From the cell containing the given text, extract its center point as [X, Y] coordinate. 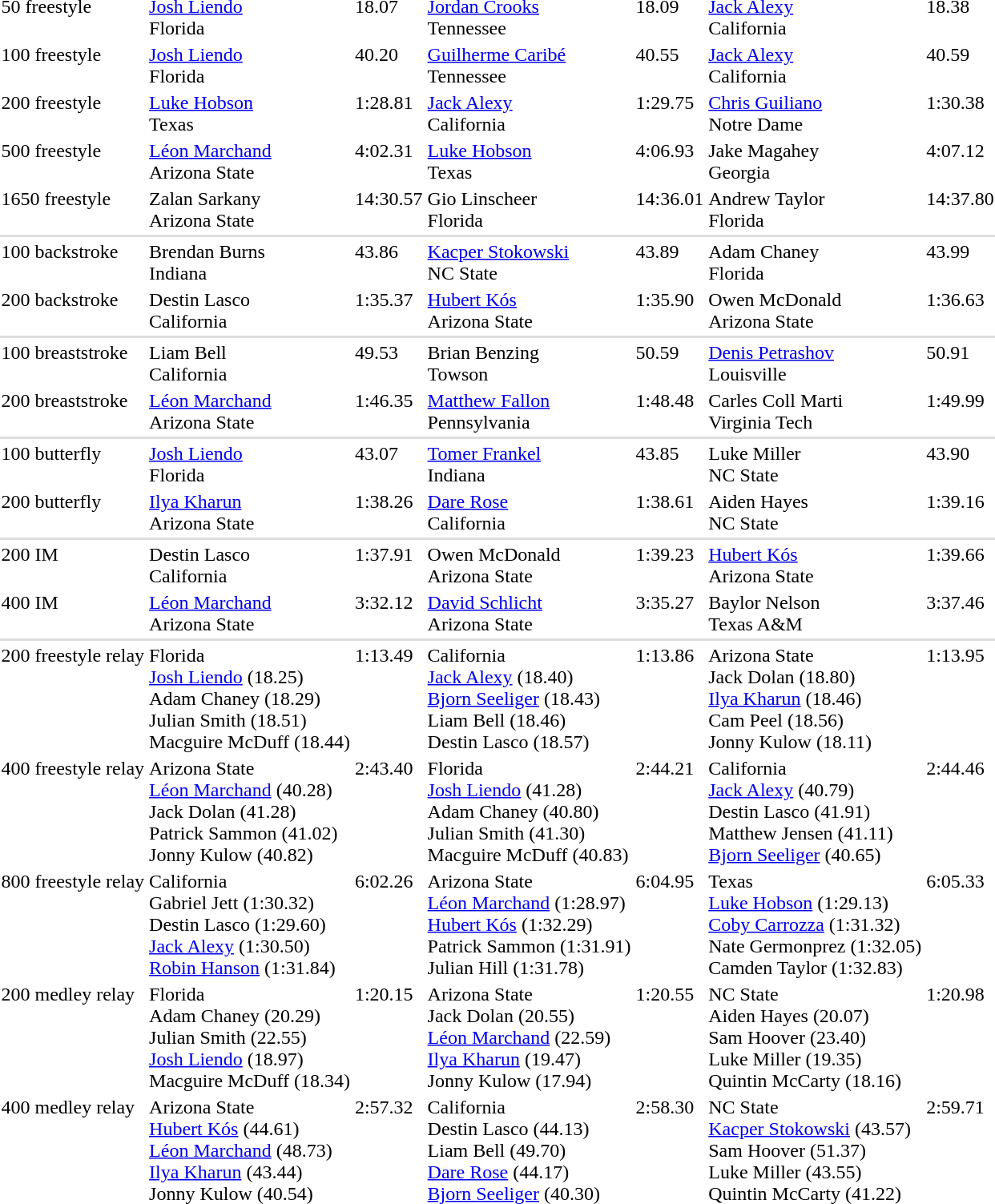
1:38.61 [670, 513]
Arizona StateLéon Marchand (40.28) Jack Dolan (41.28) Patrick Sammon (41.02) Jonny Kulow (40.82) [250, 811]
FloridaJosh Liendo (18.25)Adam Chaney (18.29)Julian Smith (18.51)Macguire McDuff (18.44) [250, 699]
CaliforniaJack Alexy (18.40)Bjorn Seeliger (18.43)Liam Bell (18.46)Destin Lasco (18.57) [529, 699]
43.86 [389, 263]
1:29.75 [670, 114]
14:36.01 [670, 210]
200 freestyle relay [73, 699]
1:28.81 [389, 114]
Jake MagaheyGeorgia [816, 162]
6:02.26 [389, 924]
Carles Coll MartiVirginia Tech [816, 412]
Chris GuilianoNotre Dame [816, 114]
43.89 [670, 263]
Matthew FallonPennsylvania [529, 412]
Adam ChaneyFlorida [816, 263]
Tomer FrankelIndiana [529, 465]
1:13.86 [670, 699]
1:39.23 [670, 566]
Luke MillerNC State [816, 465]
Arizona StateJack Dolan (18.80)Ilya Kharun (18.46)Cam Peel (18.56)Jonny Kulow (18.11) [816, 699]
4:02.31 [389, 162]
Liam BellCalifornia [250, 364]
200 butterfly [73, 513]
Florida Adam Chaney (20.29) Julian Smith (22.55) Josh Liendo (18.97) Macguire McDuff (18.34) [250, 1037]
400 IM [73, 614]
500 freestyle [73, 162]
FloridaJosh Liendo (41.28) Adam Chaney (40.80) Julian Smith (41.30) Macguire McDuff (40.83) [529, 811]
NC State Aiden Hayes (20.07) Sam Hoover (23.40) Luke Miller (19.35) Quintin McCarty (18.16) [816, 1037]
Brian BenzingTowson [529, 364]
4:06.93 [670, 162]
200 medley relay [73, 1037]
1:20.15 [389, 1037]
40.20 [389, 66]
2:44.21 [670, 811]
Zalan SarkanyArizona State [250, 210]
Gio LinscheerFlorida [529, 210]
1:35.90 [670, 311]
2:43.40 [389, 811]
40.55 [670, 66]
800 freestyle relay [73, 924]
43.07 [389, 465]
3:32.12 [389, 614]
400 freestyle relay [73, 811]
43.85 [670, 465]
Guilherme CaribéTennessee [529, 66]
Aiden HayesNC State [816, 513]
200 breaststroke [73, 412]
1:20.55 [670, 1037]
200 backstroke [73, 311]
1:48.48 [670, 412]
1:37.91 [389, 566]
Denis PetrashovLouisville [816, 364]
California Gabriel Jett (1:30.32) Destin Lasco (1:29.60) Jack Alexy (1:30.50) Robin Hanson (1:31.84) [250, 924]
1650 freestyle [73, 210]
100 backstroke [73, 263]
200 freestyle [73, 114]
Brendan BurnsIndiana [250, 263]
Ilya KharunArizona State [250, 513]
1:35.37 [389, 311]
200 IM [73, 566]
1:13.49 [389, 699]
50.59 [670, 364]
6:04.95 [670, 924]
1:38.26 [389, 513]
100 freestyle [73, 66]
David SchlichtArizona State [529, 614]
Arizona State Jack Dolan (20.55) Léon Marchand (22.59) Ilya Kharun (19.47) Jonny Kulow (17.94) [529, 1037]
Kacper StokowskiNC State [529, 263]
Dare RoseCalifornia [529, 513]
100 breaststroke [73, 364]
3:35.27 [670, 614]
Andrew TaylorFlorida [816, 210]
Texas Luke Hobson (1:29.13) Coby Carrozza (1:31.32) Nate Germonprez (1:32.05) Camden Taylor (1:32.83) [816, 924]
100 butterfly [73, 465]
Arizona State Léon Marchand (1:28.97) Hubert Kós (1:32.29) Patrick Sammon (1:31.91) Julian Hill (1:31.78) [529, 924]
14:30.57 [389, 210]
CaliforniaJack Alexy (40.79) Destin Lasco (41.91) Matthew Jensen (41.11) Bjorn Seeliger (40.65) [816, 811]
1:46.35 [389, 412]
49.53 [389, 364]
Baylor NelsonTexas A&M [816, 614]
